Identify which cell holds the provided text, then report its [X, Y] central coordinate. 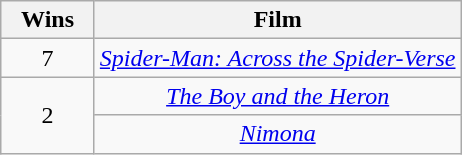
2 [48, 115]
Film [278, 20]
Spider-Man: Across the Spider-Verse [278, 58]
Wins [48, 20]
Nimona [278, 134]
The Boy and the Heron [278, 96]
7 [48, 58]
